Detect which cell encompasses the target text, then output its [X, Y] center coordinate. 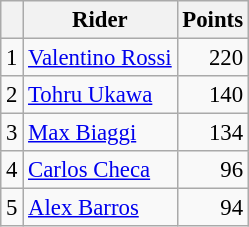
94 [212, 208]
4 [12, 170]
Carlos Checa [100, 170]
Max Biaggi [100, 133]
134 [212, 133]
Alex Barros [100, 208]
220 [212, 58]
140 [212, 95]
Tohru Ukawa [100, 95]
1 [12, 58]
96 [212, 170]
2 [12, 95]
5 [12, 208]
Valentino Rossi [100, 58]
Rider [100, 20]
3 [12, 133]
Points [212, 20]
